Provide the [x, y] coordinate of the cell's center where the given text is located.  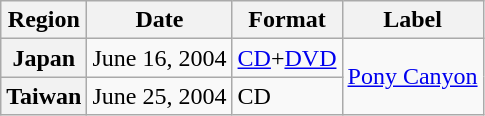
CD+DVD [287, 58]
Region [44, 20]
Date [160, 20]
Japan [44, 58]
June 25, 2004 [160, 96]
June 16, 2004 [160, 58]
CD [287, 96]
Pony Canyon [412, 77]
Format [287, 20]
Label [412, 20]
Taiwan [44, 96]
